Determine the [X, Y] coordinate at the center of the cell enclosing the given text.  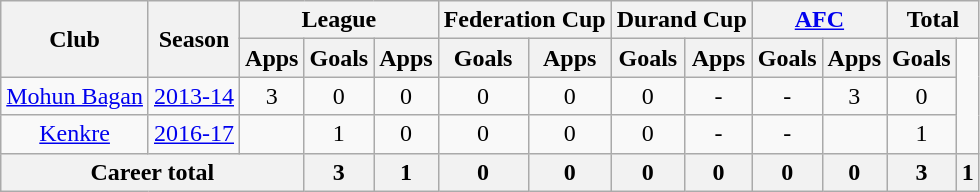
Durand Cup [682, 20]
Career total [152, 172]
Kenkre [75, 134]
Total [932, 20]
Mohun Bagan [75, 96]
Season [194, 39]
League [340, 20]
2013-14 [194, 96]
2016-17 [194, 134]
Federation Cup [524, 20]
Club [75, 39]
AFC [819, 20]
